For the text-containing cell, return its midpoint in (x, y) coordinate format. 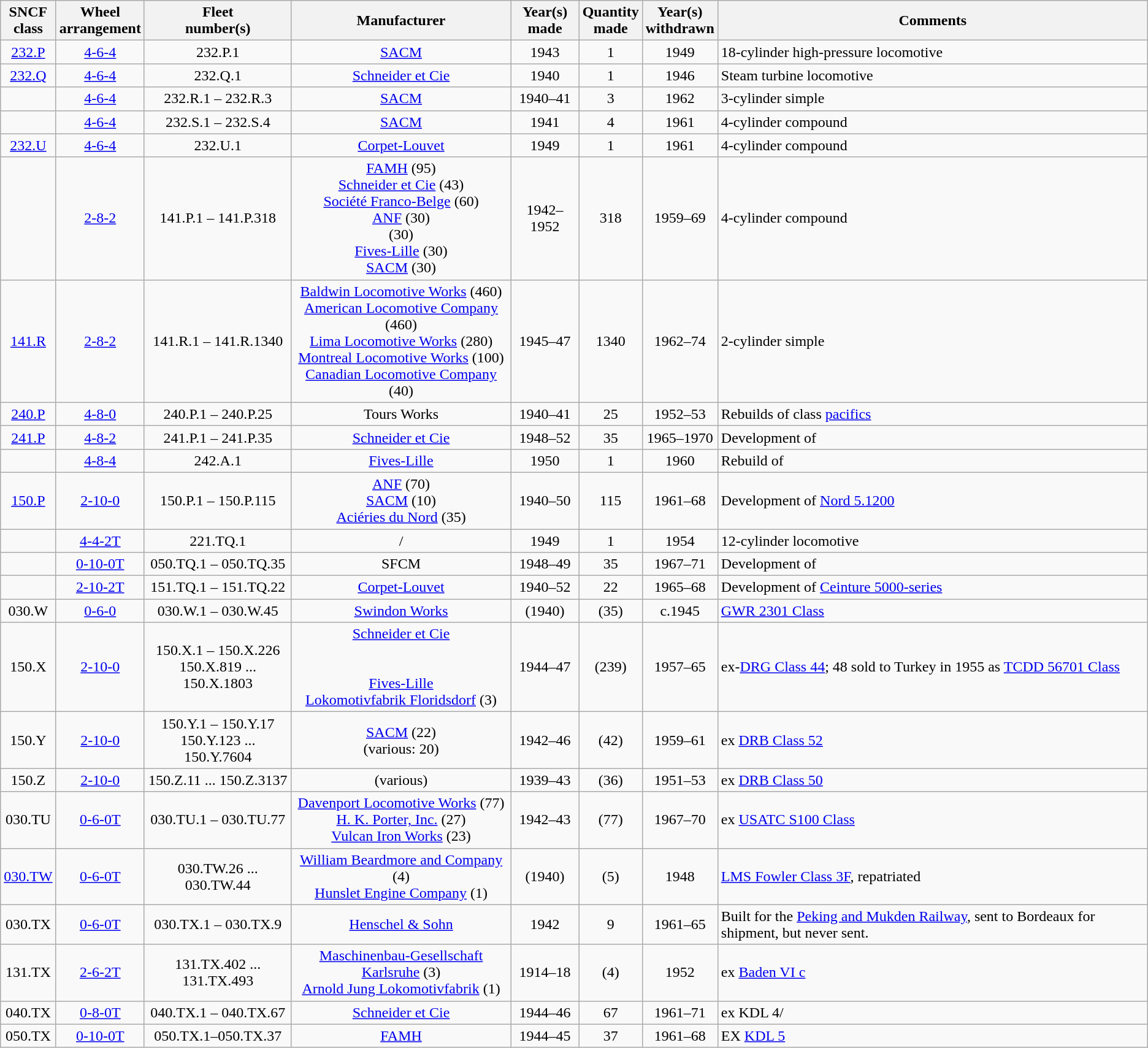
241.P (28, 437)
1948–52 (545, 437)
1948–49 (545, 564)
1952–53 (679, 414)
150.X.1 – 150.X.226150.X.819 ... 150.X.1803 (218, 667)
150.X (28, 667)
240.P (28, 414)
LMS Fowler Class 3F, repatriated (932, 876)
(36) (611, 780)
050.TX.1–050.TX.37 (218, 1036)
Quantitymade (611, 21)
Year(s)withdrawn (679, 21)
141.P.1 – 141.P.318 (218, 218)
1944–47 (545, 667)
0-6-0 (100, 611)
FAMH (401, 1036)
232.P.1 (218, 52)
Schneider et CieFives-LilleLokomotivfabrik Floridsdorf (3) (401, 667)
318 (611, 218)
(42) (611, 740)
SNCFclass (28, 21)
c.1945 (679, 611)
Comments (932, 21)
Maschinenbau-Gesellschaft Karlsruhe (3)Arnold Jung Lokomotivfabrik (1) (401, 973)
1941 (545, 122)
040.TX (28, 1012)
(4) (611, 973)
151.TQ.1 – 151.TQ.22 (218, 587)
040.TX.1 – 040.TX.67 (218, 1012)
GWR 2301 Class (932, 611)
1959–61 (679, 740)
030.TX.1 – 030.TX.9 (218, 925)
(239) (611, 667)
1940 (545, 75)
Fives-Lille (401, 461)
1939–43 (545, 780)
1951–53 (679, 780)
1965–1970 (679, 437)
240.P.1 – 240.P.25 (218, 414)
115 (611, 500)
Swindon Works (401, 611)
1962–74 (679, 341)
4 (611, 122)
ex-DRG Class 44; 48 sold to Turkey in 1955 as TCDD 56701 Class (932, 667)
1952 (679, 973)
1943 (545, 52)
150.Y.1 – 150.Y.17150.Y.123 ... 150.Y.7604 (218, 740)
232.U (28, 145)
1961–65 (679, 925)
Steam turbine locomotive (932, 75)
SFCM (401, 564)
232.U.1 (218, 145)
(various) (401, 780)
1914–18 (545, 973)
232.Q.1 (218, 75)
150.Z (28, 780)
/ (401, 540)
141.R.1 – 141.R.1340 (218, 341)
1940–50 (545, 500)
1961–71 (679, 1012)
232.P (28, 52)
1945–47 (545, 341)
1942 (545, 925)
37 (611, 1036)
1950 (545, 461)
Development of Ceinture 5000-series (932, 587)
150.Z.11 ... 150.Z.3137 (218, 780)
232.R.1 – 232.R.3 (218, 99)
1967–70 (679, 820)
232.Q (28, 75)
9 (611, 925)
4-4-2T (100, 540)
4-8-4 (100, 461)
1942–46 (545, 740)
1948 (679, 876)
(5) (611, 876)
131.TX (28, 973)
Davenport Locomotive Works (77)H. K. Porter, Inc. (27)Vulcan Iron Works (23) (401, 820)
Year(s)made (545, 21)
Built for the Peking and Mukden Railway, sent to Bordeaux for shipment, but never sent. (932, 925)
150.P.1 – 150.P.115 (218, 500)
1959–69 (679, 218)
67 (611, 1012)
030.W.1 – 030.W.45 (218, 611)
4-8-2 (100, 437)
Tours Works (401, 414)
030.W (28, 611)
ex Baden VI c (932, 973)
Manufacturer (401, 21)
2-6-2T (100, 973)
242.A.1 (218, 461)
18-cylinder high-pressure locomotive (932, 52)
1960 (679, 461)
030.TU.1 – 030.TU.77 (218, 820)
1944–46 (545, 1012)
1940–52 (545, 587)
Development of Nord 5.1200 (932, 500)
1965–68 (679, 587)
25 (611, 414)
Rebuild of (932, 461)
2-10-2T (100, 587)
Fleetnumber(s) (218, 21)
141.R (28, 341)
1340 (611, 341)
ANF (70)SACM (10)Aciéries du Nord (35) (401, 500)
SACM (22)(various: 20) (401, 740)
0-8-0T (100, 1012)
Wheelarrangement (100, 21)
4-8-0 (100, 414)
1954 (679, 540)
150.Y (28, 740)
ex DRB Class 50 (932, 780)
ex KDL 4/ (932, 1012)
ex DRB Class 52 (932, 740)
030.TW (28, 876)
3-cylinder simple (932, 99)
241.P.1 – 241.P.35 (218, 437)
1962 (679, 99)
050.TX (28, 1036)
221.TQ.1 (218, 540)
22 (611, 587)
030.TW.26 ... 030.TW.44 (218, 876)
(35) (611, 611)
150.P (28, 500)
12-cylinder locomotive (932, 540)
1967–71 (679, 564)
3 (611, 99)
FAMH (95)Schneider et Cie (43)Société Franco-Belge (60)ANF (30) (30)Fives-Lille (30)SACM (30) (401, 218)
1942–1952 (545, 218)
EX KDL 5 (932, 1036)
030.TX (28, 925)
232.S.1 – 232.S.4 (218, 122)
1942–43 (545, 820)
(77) (611, 820)
2-cylinder simple (932, 341)
ex USATC S100 Class (932, 820)
131.TX.402 ... 131.TX.493 (218, 973)
Henschel & Sohn (401, 925)
1957–65 (679, 667)
1946 (679, 75)
William Beardmore and Company (4)Hunslet Engine Company (1) (401, 876)
030.TU (28, 820)
1944–45 (545, 1036)
050.TQ.1 – 050.TQ.35 (218, 564)
Rebuilds of class pacifics (932, 414)
